Output the [x, y] coordinate of the center of the cell containing the given text.  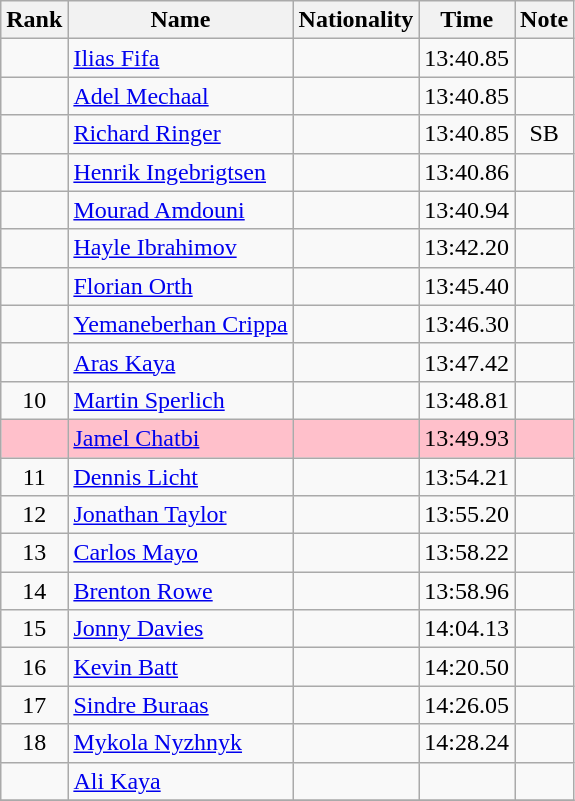
Mourad Amdouni [180, 210]
Ilias Fifa [180, 58]
Jonny Davies [180, 629]
Kevin Batt [180, 667]
Name [180, 20]
13:40.94 [467, 210]
13:49.93 [467, 438]
13:54.21 [467, 477]
13:46.30 [467, 324]
14:20.50 [467, 667]
14:04.13 [467, 629]
14:28.24 [467, 743]
Note [544, 20]
13:40.86 [467, 172]
13:47.42 [467, 362]
12 [34, 515]
14:26.05 [467, 705]
Ali Kaya [180, 781]
15 [34, 629]
Florian Orth [180, 286]
Dennis Licht [180, 477]
Nationality [356, 20]
13:48.81 [467, 400]
13:42.20 [467, 248]
13:45.40 [467, 286]
Carlos Mayo [180, 553]
Time [467, 20]
Aras Kaya [180, 362]
13 [34, 553]
Yemaneberhan Crippa [180, 324]
11 [34, 477]
16 [34, 667]
Brenton Rowe [180, 591]
10 [34, 400]
SB [544, 134]
13:58.22 [467, 553]
17 [34, 705]
Jonathan Taylor [180, 515]
Mykola Nyzhnyk [180, 743]
Hayle Ibrahimov [180, 248]
18 [34, 743]
Rank [34, 20]
Richard Ringer [180, 134]
Jamel Chatbi [180, 438]
13:55.20 [467, 515]
Henrik Ingebrigtsen [180, 172]
Sindre Buraas [180, 705]
13:58.96 [467, 591]
Martin Sperlich [180, 400]
Adel Mechaal [180, 96]
14 [34, 591]
